Provide the (x, y) coordinate of the cell's center where the given text is located.  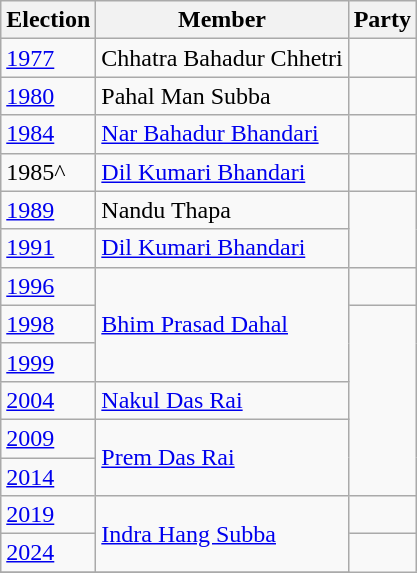
Election (48, 20)
Party (382, 20)
Bhim Prasad Dahal (222, 324)
2024 (48, 553)
2019 (48, 515)
1999 (48, 362)
2009 (48, 438)
1985^ (48, 172)
Indra Hang Subba (222, 534)
2014 (48, 477)
1984 (48, 134)
Nar Bahadur Bhandari (222, 134)
Nakul Das Rai (222, 400)
1977 (48, 58)
1989 (48, 210)
Pahal Man Subba (222, 96)
1996 (48, 286)
Prem Das Rai (222, 457)
1980 (48, 96)
1998 (48, 324)
2004 (48, 400)
Member (222, 20)
Nandu Thapa (222, 210)
1991 (48, 248)
Chhatra Bahadur Chhetri (222, 58)
